Detect which cell encompasses the target text, then output its [X, Y] center coordinate. 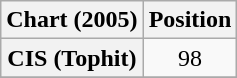
98 [190, 58]
Chart (2005) [72, 20]
Position [190, 20]
CIS (Tophit) [72, 58]
